Pinpoint the cell where the given text exists, returning its [x, y] midpoint coordinate. 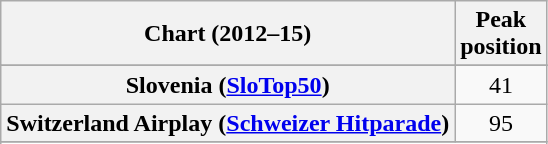
Chart (2012–15) [228, 34]
95 [501, 123]
41 [501, 85]
Peakposition [501, 34]
Slovenia (SloTop50) [228, 85]
Switzerland Airplay (Schweizer Hitparade) [228, 123]
